Output the [X, Y] coordinate of the center of the cell containing the given text.  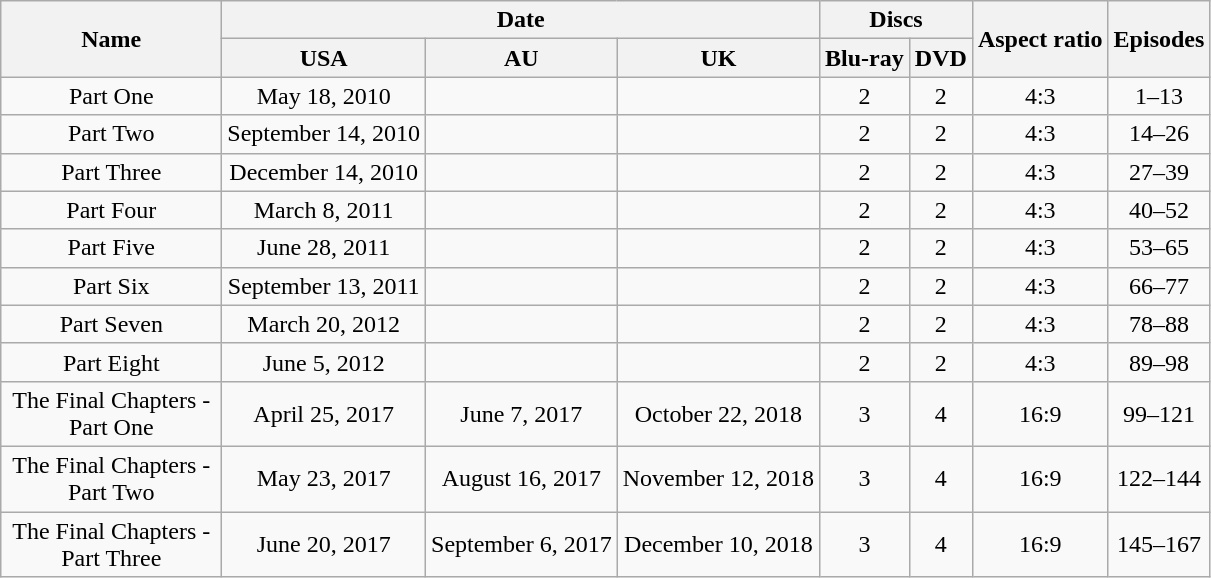
AU [522, 58]
Name [112, 39]
The Final Chapters - Part One [112, 414]
March 8, 2011 [324, 210]
145–167 [1159, 544]
April 25, 2017 [324, 414]
May 18, 2010 [324, 96]
June 5, 2012 [324, 362]
99–121 [1159, 414]
Part Five [112, 248]
Part One [112, 96]
December 10, 2018 [718, 544]
October 22, 2018 [718, 414]
UK [718, 58]
Part Seven [112, 324]
122–144 [1159, 478]
March 20, 2012 [324, 324]
Part Eight [112, 362]
Episodes [1159, 39]
Part Six [112, 286]
June 20, 2017 [324, 544]
June 7, 2017 [522, 414]
Part Two [112, 134]
78–88 [1159, 324]
Aspect ratio [1040, 39]
Part Four [112, 210]
USA [324, 58]
The Final Chapters - Part Two [112, 478]
December 14, 2010 [324, 172]
September 13, 2011 [324, 286]
Blu-ray [865, 58]
September 14, 2010 [324, 134]
53–65 [1159, 248]
Discs [896, 20]
September 6, 2017 [522, 544]
66–77 [1159, 286]
August 16, 2017 [522, 478]
DVD [940, 58]
The Final Chapters - Part Three [112, 544]
November 12, 2018 [718, 478]
Part Three [112, 172]
27–39 [1159, 172]
14–26 [1159, 134]
June 28, 2011 [324, 248]
1–13 [1159, 96]
89–98 [1159, 362]
Date [521, 20]
40–52 [1159, 210]
May 23, 2017 [324, 478]
